Capture the cell that displays the provided text and extract its (X, Y) central coordinate. 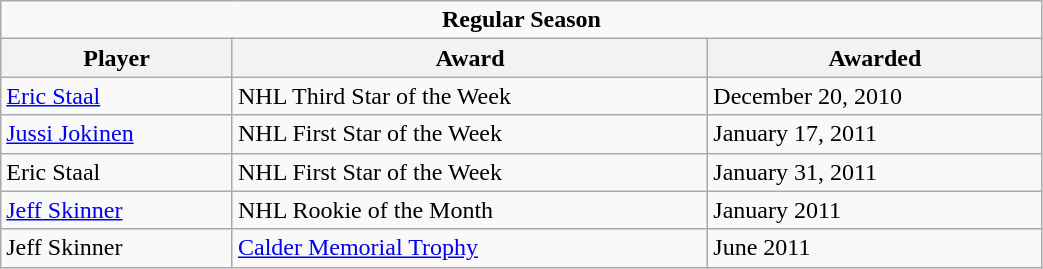
December 20, 2010 (875, 96)
Jussi Jokinen (117, 134)
NHL Rookie of the Month (470, 210)
Player (117, 58)
Awarded (875, 58)
January 2011 (875, 210)
January 31, 2011 (875, 172)
June 2011 (875, 248)
Award (470, 58)
January 17, 2011 (875, 134)
NHL Third Star of the Week (470, 96)
Regular Season (522, 20)
Calder Memorial Trophy (470, 248)
